Output the (X, Y) coordinate of the center of the cell containing the given text.  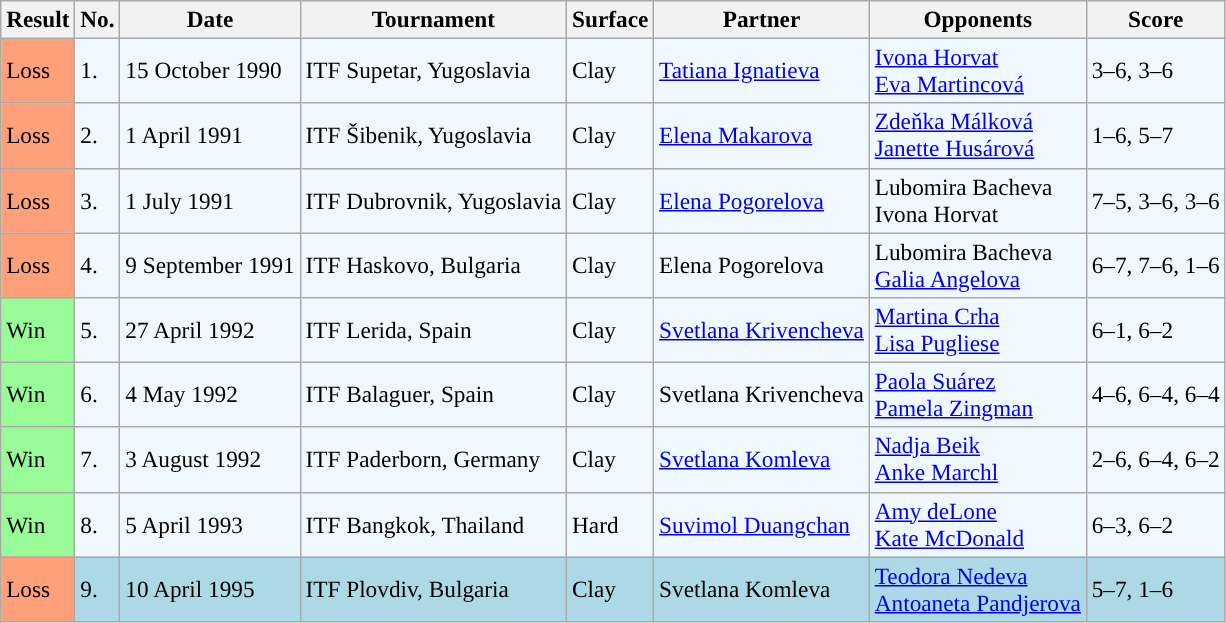
15 October 1990 (210, 70)
ITF Lerida, Spain (434, 330)
1. (98, 70)
6. (98, 394)
Lubomira Bacheva Ivona Horvat (978, 200)
6–7, 7–6, 1–6 (1156, 264)
3 August 1992 (210, 460)
Surface (610, 19)
ITF Plovdiv, Bulgaria (434, 588)
5. (98, 330)
ITF Paderborn, Germany (434, 460)
Date (210, 19)
8. (98, 524)
ITF Šibenik, Yugoslavia (434, 136)
6–1, 6–2 (1156, 330)
2–6, 6–4, 6–2 (1156, 460)
Partner (762, 19)
Suvimol Duangchan (762, 524)
Score (1156, 19)
3–6, 3–6 (1156, 70)
Hard (610, 524)
ITF Balaguer, Spain (434, 394)
Lubomira Bacheva Galia Angelova (978, 264)
1 April 1991 (210, 136)
1 July 1991 (210, 200)
4 May 1992 (210, 394)
6–3, 6–2 (1156, 524)
Tatiana Ignatieva (762, 70)
Ivona Horvat Eva Martincová (978, 70)
ITF Dubrovnik, Yugoslavia (434, 200)
Opponents (978, 19)
Paola Suárez Pamela Zingman (978, 394)
27 April 1992 (210, 330)
4–6, 6–4, 6–4 (1156, 394)
ITF Haskovo, Bulgaria (434, 264)
Amy deLone Kate McDonald (978, 524)
Elena Makarova (762, 136)
7. (98, 460)
Nadja Beik Anke Marchl (978, 460)
Martina Crha Lisa Pugliese (978, 330)
5 April 1993 (210, 524)
4. (98, 264)
Result (38, 19)
1–6, 5–7 (1156, 136)
No. (98, 19)
5–7, 1–6 (1156, 588)
Zdeňka Málková Janette Husárová (978, 136)
Tournament (434, 19)
9 September 1991 (210, 264)
2. (98, 136)
3. (98, 200)
ITF Supetar, Yugoslavia (434, 70)
9. (98, 588)
7–5, 3–6, 3–6 (1156, 200)
ITF Bangkok, Thailand (434, 524)
10 April 1995 (210, 588)
Teodora Nedeva Antoaneta Pandjerova (978, 588)
